Locate the cell with the specified text and output its [X, Y] center coordinate. 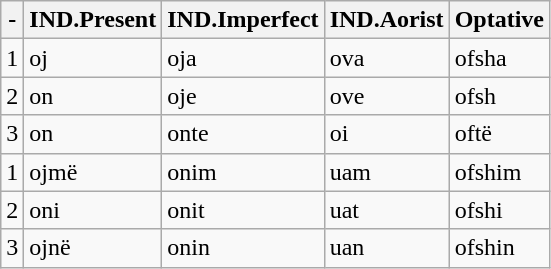
IND.Present [93, 20]
ofsha [499, 58]
ojmë [93, 172]
IND.Imperfect [243, 20]
ofshi [499, 210]
ofshim [499, 172]
ove [386, 96]
ova [386, 58]
uam [386, 172]
oftë [499, 134]
oje [243, 96]
oni [93, 210]
ojnë [93, 248]
onim [243, 172]
onin [243, 248]
uat [386, 210]
onte [243, 134]
ofshin [499, 248]
Optative [499, 20]
oi [386, 134]
oja [243, 58]
ofsh [499, 96]
IND.Aorist [386, 20]
- [12, 20]
uan [386, 248]
onit [243, 210]
oj [93, 58]
